Extract the (X, Y) coordinate from the center of the cell holding the provided text.  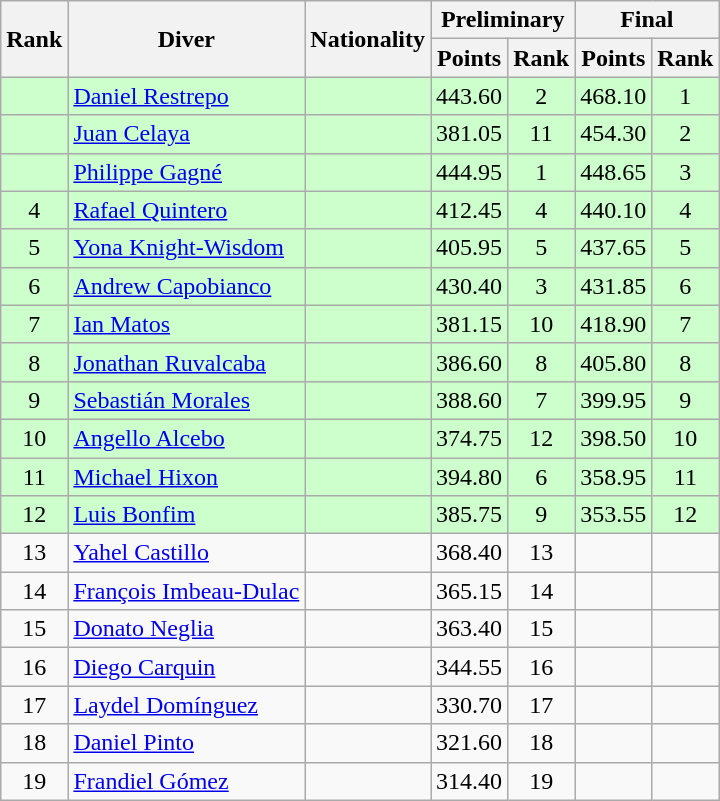
Frandiel Gómez (186, 781)
454.30 (614, 134)
Michael Hixon (186, 477)
412.45 (470, 210)
386.60 (470, 362)
Diver (186, 39)
314.40 (470, 781)
Juan Celaya (186, 134)
385.75 (470, 515)
363.40 (470, 629)
Sebastián Morales (186, 400)
Preliminary (503, 20)
381.05 (470, 134)
Philippe Gagné (186, 172)
430.40 (470, 286)
Andrew Capobianco (186, 286)
Daniel Pinto (186, 743)
468.10 (614, 96)
418.90 (614, 324)
353.55 (614, 515)
Yona Knight-Wisdom (186, 248)
368.40 (470, 553)
358.95 (614, 477)
Ian Matos (186, 324)
365.15 (470, 591)
321.60 (470, 743)
330.70 (470, 705)
405.80 (614, 362)
444.95 (470, 172)
399.95 (614, 400)
443.60 (470, 96)
Jonathan Ruvalcaba (186, 362)
381.15 (470, 324)
440.10 (614, 210)
431.85 (614, 286)
394.80 (470, 477)
Rafael Quintero (186, 210)
344.55 (470, 667)
448.65 (614, 172)
Daniel Restrepo (186, 96)
Donato Neglia (186, 629)
437.65 (614, 248)
405.95 (470, 248)
Diego Carquin (186, 667)
Final (647, 20)
Yahel Castillo (186, 553)
398.50 (614, 438)
374.75 (470, 438)
388.60 (470, 400)
François Imbeau-Dulac (186, 591)
Angello Alcebo (186, 438)
Luis Bonfim (186, 515)
Laydel Domínguez (186, 705)
Nationality (368, 39)
